For the text-containing cell, return its midpoint in (x, y) coordinate format. 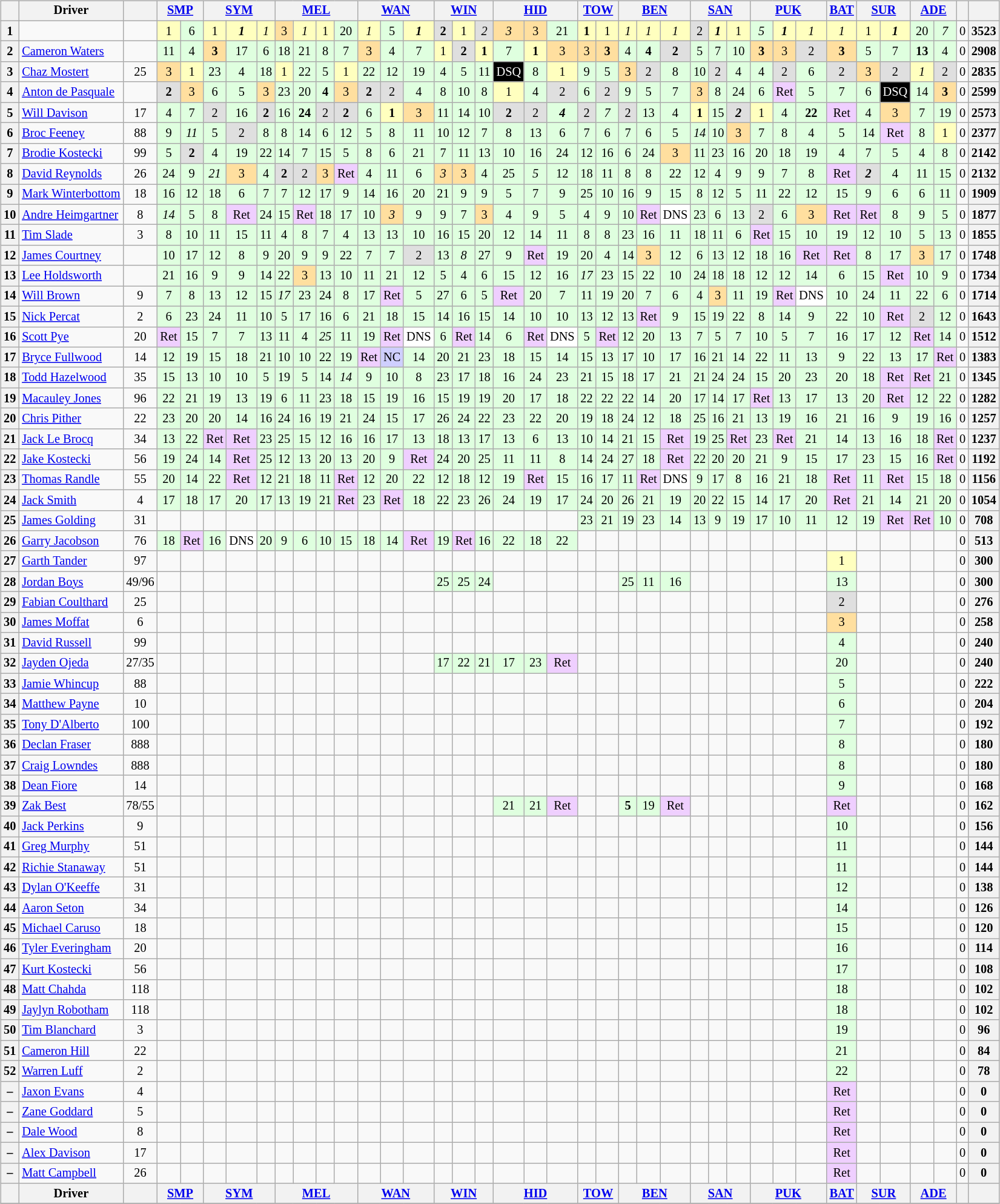
Andre Heimgartner (71, 215)
Bryce Fullwood (71, 358)
Mark Winterbottom (71, 195)
Garth Tander (71, 561)
78/55 (140, 806)
1714 (984, 296)
48 (10, 989)
55 (140, 480)
Craig Lowndes (71, 765)
192 (984, 725)
Jack Le Brocq (71, 439)
Cameron Waters (71, 52)
1345 (984, 377)
1282 (984, 398)
Jack Smith (71, 500)
513 (984, 541)
Cameron Hill (71, 1051)
2377 (984, 133)
Jake Kostecki (71, 459)
162 (984, 806)
Brodie Kostecki (71, 153)
Broc Feeney (71, 133)
Macauley Jones (71, 398)
Tyler Everingham (71, 949)
1054 (984, 500)
76 (140, 541)
Jaylyn Robotham (71, 1010)
1748 (984, 256)
1156 (984, 480)
2599 (984, 92)
97 (140, 561)
44 (10, 908)
David Reynolds (71, 174)
108 (984, 969)
46 (10, 949)
84 (984, 1051)
Lee Holdsworth (71, 276)
32 (10, 664)
Garry Jacobson (71, 541)
Richie Stanaway (71, 867)
Kurt Kostecki (71, 969)
Warren Luff (71, 1071)
2908 (984, 52)
Will Brown (71, 296)
Jayden Ojeda (71, 664)
Chris Pither (71, 419)
28 (10, 582)
Zak Best (71, 806)
Matt Chahda (71, 989)
29 (10, 602)
Zane Goddard (71, 1112)
49/96 (140, 582)
2573 (984, 113)
James Courtney (71, 256)
3523 (984, 31)
43 (10, 888)
2142 (984, 153)
Thomas Randle (71, 480)
Tim Slade (71, 235)
36 (10, 745)
NC (392, 358)
49 (10, 1010)
276 (984, 602)
168 (984, 786)
Jack Perkins (71, 827)
Matt Campbell (71, 1173)
156 (984, 827)
Anton de Pasquale (71, 92)
100 (140, 725)
Scott Pye (71, 337)
James Moffat (71, 622)
Nick Percat (71, 316)
33 (10, 683)
Jaxon Evans (71, 1091)
David Russell (71, 643)
27/35 (140, 664)
42 (10, 867)
Chaz Mostert (71, 72)
Jordan Boys (71, 582)
2835 (984, 72)
Michael Caruso (71, 928)
1909 (984, 195)
1257 (984, 419)
204 (984, 704)
258 (984, 622)
222 (984, 683)
Todd Hazelwood (71, 377)
39 (10, 806)
37 (10, 765)
Matthew Payne (71, 704)
41 (10, 847)
Jamie Whincup (71, 683)
52 (10, 1071)
Tim Blanchard (71, 1030)
Greg Murphy (71, 847)
Fabian Coulthard (71, 602)
1734 (984, 276)
38 (10, 786)
40 (10, 827)
30 (10, 622)
126 (984, 908)
1855 (984, 235)
Dale Wood (71, 1132)
47 (10, 969)
1192 (984, 459)
708 (984, 521)
50 (10, 1030)
1383 (984, 358)
138 (984, 888)
James Golding (71, 521)
Alex Davison (71, 1152)
1512 (984, 337)
Dylan O'Keeffe (71, 888)
1877 (984, 215)
45 (10, 928)
Tony D'Alberto (71, 725)
Dean Fiore (71, 786)
78 (984, 1071)
1643 (984, 316)
120 (984, 928)
Aaron Seton (71, 908)
2132 (984, 174)
Will Davison (71, 113)
114 (984, 949)
1237 (984, 439)
Declan Fraser (71, 745)
